Capture the cell that displays the provided text and extract its (X, Y) central coordinate. 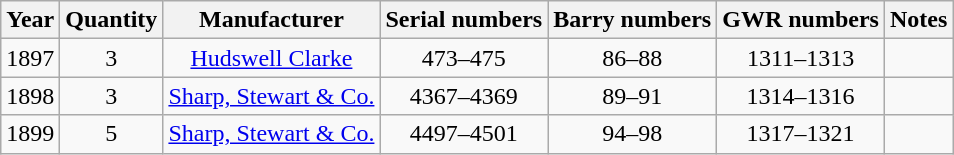
Hudswell Clarke (272, 58)
89–91 (632, 96)
Serial numbers (464, 20)
1311–1313 (801, 58)
Notes (918, 20)
4367–4369 (464, 96)
Year (30, 20)
5 (112, 134)
1899 (30, 134)
94–98 (632, 134)
Barry numbers (632, 20)
1317–1321 (801, 134)
86–88 (632, 58)
GWR numbers (801, 20)
Manufacturer (272, 20)
1314–1316 (801, 96)
1898 (30, 96)
4497–4501 (464, 134)
473–475 (464, 58)
1897 (30, 58)
Quantity (112, 20)
